Pinpoint the cell where the given text exists, returning its [x, y] midpoint coordinate. 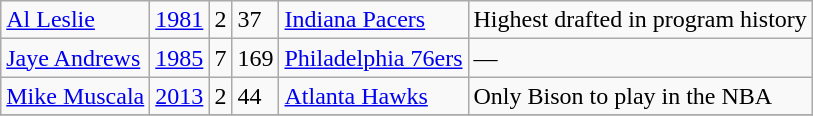
Only Bison to play in the NBA [640, 96]
— [640, 58]
44 [256, 96]
169 [256, 58]
37 [256, 20]
Highest drafted in program history [640, 20]
Jaye Andrews [76, 58]
Mike Muscala [76, 96]
Al Leslie [76, 20]
1985 [180, 58]
2013 [180, 96]
7 [220, 58]
Atlanta Hawks [374, 96]
1981 [180, 20]
Philadelphia 76ers [374, 58]
Indiana Pacers [374, 20]
